Extract the [X, Y] coordinate from the center of the cell holding the provided text.  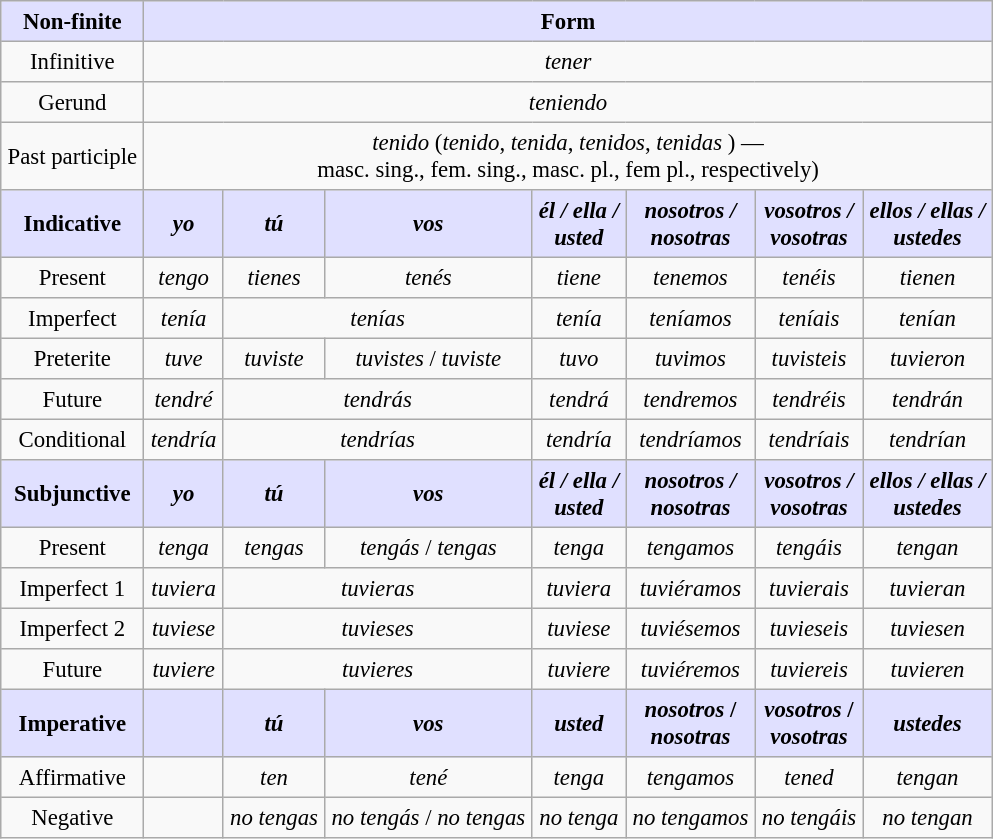
tuviéremos [690, 669]
tenido (tenido, tenida, tenidos, tenidas ) — masc. sing., fem. sing., masc. pl., fem pl., respectively) [568, 156]
tuviereis [809, 669]
tenían [928, 318]
no tengan [928, 817]
no tenga [579, 817]
tené [428, 777]
Past participle [72, 156]
tuvieron [928, 358]
tuvistes / tuviste [428, 358]
Preterite [72, 358]
Subjunctive [72, 494]
tenemos [690, 277]
no tengas [274, 817]
teníamos [690, 318]
Imperfect 1 [72, 588]
tuvisteis [809, 358]
tendríamos [690, 439]
teniendo [568, 102]
tuvieses [378, 628]
tendrá [579, 399]
tengas [274, 547]
tenéis [809, 277]
tendréis [809, 399]
ustedes [928, 723]
Gerund [72, 102]
tenías [378, 318]
Imperfect [72, 318]
no tengás / no tengas [428, 817]
tengo [184, 277]
tenés [428, 277]
tengáis [809, 547]
tuviste [274, 358]
tener [568, 61]
tengás / tengas [428, 547]
Infinitive [72, 61]
Affirmative [72, 777]
tuvieseis [809, 628]
tuvo [579, 358]
tened [809, 777]
tuvieren [928, 669]
tiene [579, 277]
tuve [184, 358]
tendrán [928, 399]
Non-finite [72, 21]
tendrían [928, 439]
tuvieras [378, 588]
Negative [72, 817]
Form [568, 21]
tuvieran [928, 588]
tienen [928, 277]
nosotros / nosotras [690, 723]
tuviésemos [690, 628]
tuviéramos [690, 588]
usted [579, 723]
no tengáis [809, 817]
tuviesen [928, 628]
tendríais [809, 439]
tuvieres [378, 669]
Indicative [72, 224]
tuvierais [809, 588]
Conditional [72, 439]
ten [274, 777]
tienes [274, 277]
tendrías [378, 439]
tendremos [690, 399]
no tengamos [690, 817]
tendrás [378, 399]
teníais [809, 318]
tuvimos [690, 358]
tendré [184, 399]
Imperative [72, 723]
Imperfect 2 [72, 628]
